From the cell containing the given text, extract its center point as [x, y] coordinate. 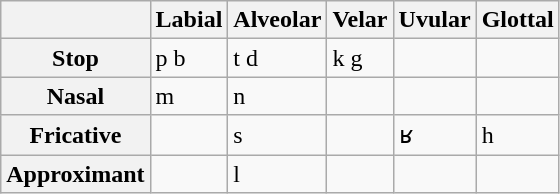
Uvular [434, 20]
t d [278, 58]
Stop [76, 58]
ʁ [434, 135]
Labial [189, 20]
k g [360, 58]
s [278, 135]
p b [189, 58]
l [278, 173]
Velar [360, 20]
h [518, 135]
Alveolar [278, 20]
n [278, 96]
Glottal [518, 20]
Fricative [76, 135]
Approximant [76, 173]
Nasal [76, 96]
m [189, 96]
